Detect which cell encompasses the target text, then output its (x, y) center coordinate. 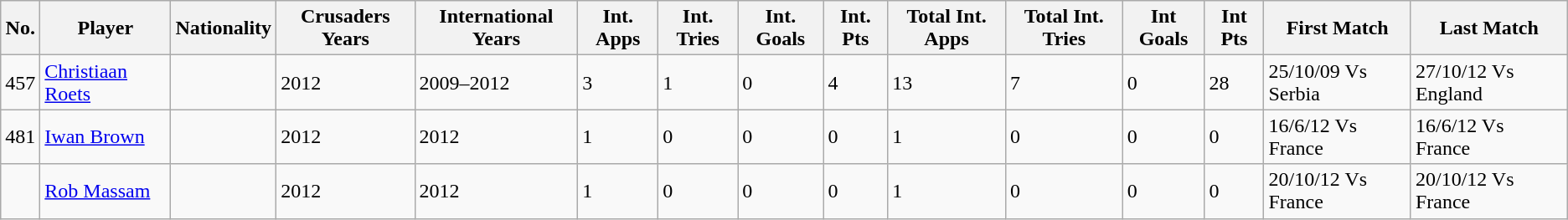
Crusaders Years (345, 28)
2009–2012 (496, 82)
Nationality (224, 28)
Iwan Brown (106, 137)
4 (856, 82)
3 (618, 82)
Int Goals (1163, 28)
7 (1064, 82)
28 (1235, 82)
25/10/09 Vs Serbia (1337, 82)
International Years (496, 28)
Int Pts (1235, 28)
481 (20, 137)
13 (946, 82)
Int. Apps (618, 28)
No. (20, 28)
Last Match (1489, 28)
Rob Massam (106, 191)
457 (20, 82)
Total Int. Apps (946, 28)
Christiaan Roets (106, 82)
Int. Pts (856, 28)
Int. Tries (699, 28)
First Match (1337, 28)
27/10/12 Vs England (1489, 82)
Total Int. Tries (1064, 28)
Int. Goals (781, 28)
Player (106, 28)
